For the text-containing cell, return its midpoint in (x, y) coordinate format. 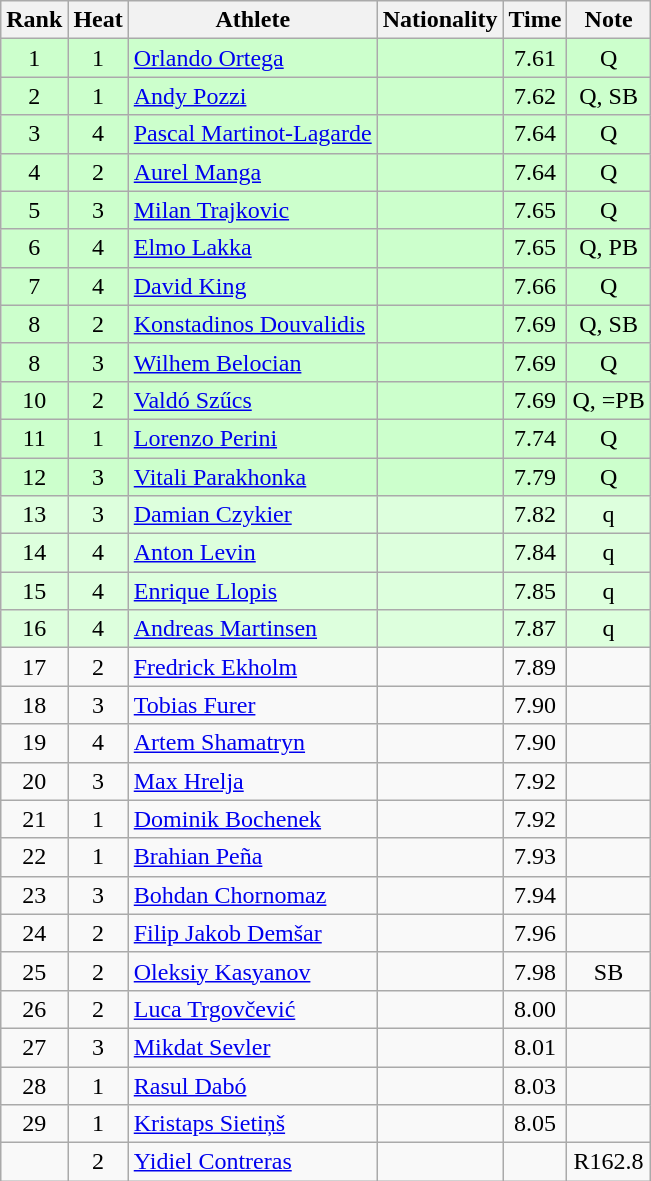
Enrique Llopis (252, 591)
Rasul Dabó (252, 1085)
17 (34, 667)
Mikdat Sevler (252, 1047)
8.00 (535, 1009)
7.89 (535, 667)
Dominik Bochenek (252, 819)
8.01 (535, 1047)
Luca Trgovčević (252, 1009)
Filip Jakob Demšar (252, 933)
Damian Czykier (252, 515)
Rank (34, 20)
Bohdan Chornomaz (252, 895)
Time (535, 20)
Max Hrelja (252, 781)
Artem Shamatryn (252, 743)
Vitali Parakhonka (252, 477)
Aurel Manga (252, 172)
19 (34, 743)
Pascal Martinot-Lagarde (252, 134)
Yidiel Contreras (252, 1162)
Brahian Peña (252, 857)
7.94 (535, 895)
Fredrick Ekholm (252, 667)
7.74 (535, 438)
Q, PB (608, 248)
7.61 (535, 58)
27 (34, 1047)
11 (34, 438)
10 (34, 400)
16 (34, 629)
Q, =PB (608, 400)
5 (34, 210)
24 (34, 933)
Orlando Ortega (252, 58)
Athlete (252, 20)
Anton Levin (252, 553)
David King (252, 286)
Valdó Szűcs (252, 400)
20 (34, 781)
28 (34, 1085)
7.82 (535, 515)
12 (34, 477)
Konstadinos Douvalidis (252, 324)
7.62 (535, 96)
26 (34, 1009)
Kristaps Sietiņš (252, 1124)
25 (34, 971)
23 (34, 895)
6 (34, 248)
Andy Pozzi (252, 96)
Tobias Furer (252, 705)
R162.8 (608, 1162)
29 (34, 1124)
Heat (98, 20)
7.85 (535, 591)
7.84 (535, 553)
Oleksiy Kasyanov (252, 971)
7 (34, 286)
18 (34, 705)
Note (608, 20)
7.79 (535, 477)
Elmo Lakka (252, 248)
7.98 (535, 971)
7.87 (535, 629)
7.96 (535, 933)
7.66 (535, 286)
8.03 (535, 1085)
7.93 (535, 857)
SB (608, 971)
15 (34, 591)
13 (34, 515)
Wilhem Belocian (252, 362)
Lorenzo Perini (252, 438)
8.05 (535, 1124)
Nationality (440, 20)
Milan Trajkovic (252, 210)
14 (34, 553)
21 (34, 819)
22 (34, 857)
Andreas Martinsen (252, 629)
